Return the [X, Y] coordinate for the center point of the cell that contains the specified text.  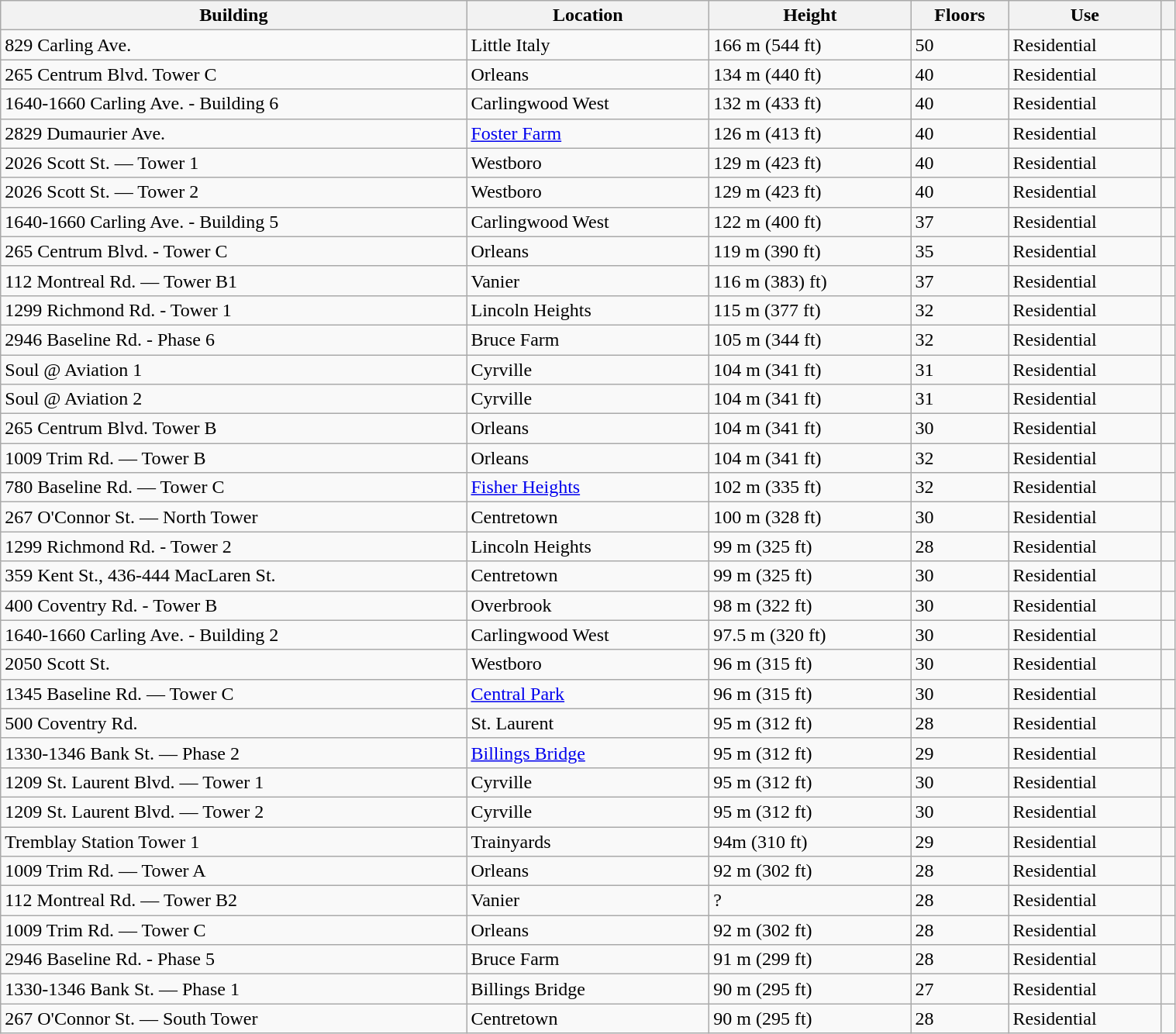
134 m (440 ft) [810, 74]
1330-1346 Bank St. — Phase 2 [234, 753]
97.5 m (320 ft) [810, 635]
94m (310 ft) [810, 841]
829 Carling Ave. [234, 45]
1009 Trim Rd. — Tower B [234, 458]
Height [810, 16]
Use [1085, 16]
1330-1346 Bank St. — Phase 1 [234, 989]
1640-1660 Carling Ave. - Building 2 [234, 635]
102 m (335 ft) [810, 488]
1345 Baseline Rd. — Tower C [234, 694]
2050 Scott St. [234, 664]
Soul @ Aviation 2 [234, 399]
122 m (400 ft) [810, 222]
Central Park [588, 694]
1209 St. Laurent Blvd. — Tower 1 [234, 782]
1209 St. Laurent Blvd. — Tower 2 [234, 812]
Building [234, 16]
2946 Baseline Rd. - Phase 5 [234, 960]
2946 Baseline Rd. - Phase 6 [234, 339]
98 m (322 ft) [810, 605]
2829 Dumaurier Ave. [234, 133]
400 Coventry Rd. - Tower B [234, 605]
2026 Scott St. — Tower 2 [234, 192]
Soul @ Aviation 1 [234, 370]
265 Centrum Blvd. Tower B [234, 429]
Little Italy [588, 45]
166 m (544 ft) [810, 45]
50 [960, 45]
St. Laurent [588, 723]
Trainyards [588, 841]
100 m (328 ft) [810, 517]
119 m (390 ft) [810, 251]
1009 Trim Rd. — Tower A [234, 871]
500 Coventry Rd. [234, 723]
1299 Richmond Rd. - Tower 2 [234, 546]
91 m (299 ft) [810, 960]
Fisher Heights [588, 488]
132 m (433 ft) [810, 104]
1640-1660 Carling Ave. - Building 6 [234, 104]
35 [960, 251]
27 [960, 989]
1640-1660 Carling Ave. - Building 5 [234, 222]
Foster Farm [588, 133]
Overbrook [588, 605]
267 O'Connor St. — North Tower [234, 517]
359 Kent St., 436-444 MacLaren St. [234, 576]
2026 Scott St. — Tower 1 [234, 163]
265 Centrum Blvd. - Tower C [234, 251]
112 Montreal Rd. — Tower B1 [234, 281]
Floors [960, 16]
1009 Trim Rd. — Tower C [234, 930]
126 m (413 ft) [810, 133]
Tremblay Station Tower 1 [234, 841]
112 Montreal Rd. — Tower B2 [234, 901]
115 m (377 ft) [810, 310]
105 m (344 ft) [810, 339]
1299 Richmond Rd. - Tower 1 [234, 310]
? [810, 901]
780 Baseline Rd. — Tower C [234, 488]
116 m (383) ft) [810, 281]
267 O'Connor St. — South Tower [234, 1018]
265 Centrum Blvd. Tower C [234, 74]
Location [588, 16]
